Output the [X, Y] coordinate of the center of the cell containing the given text.  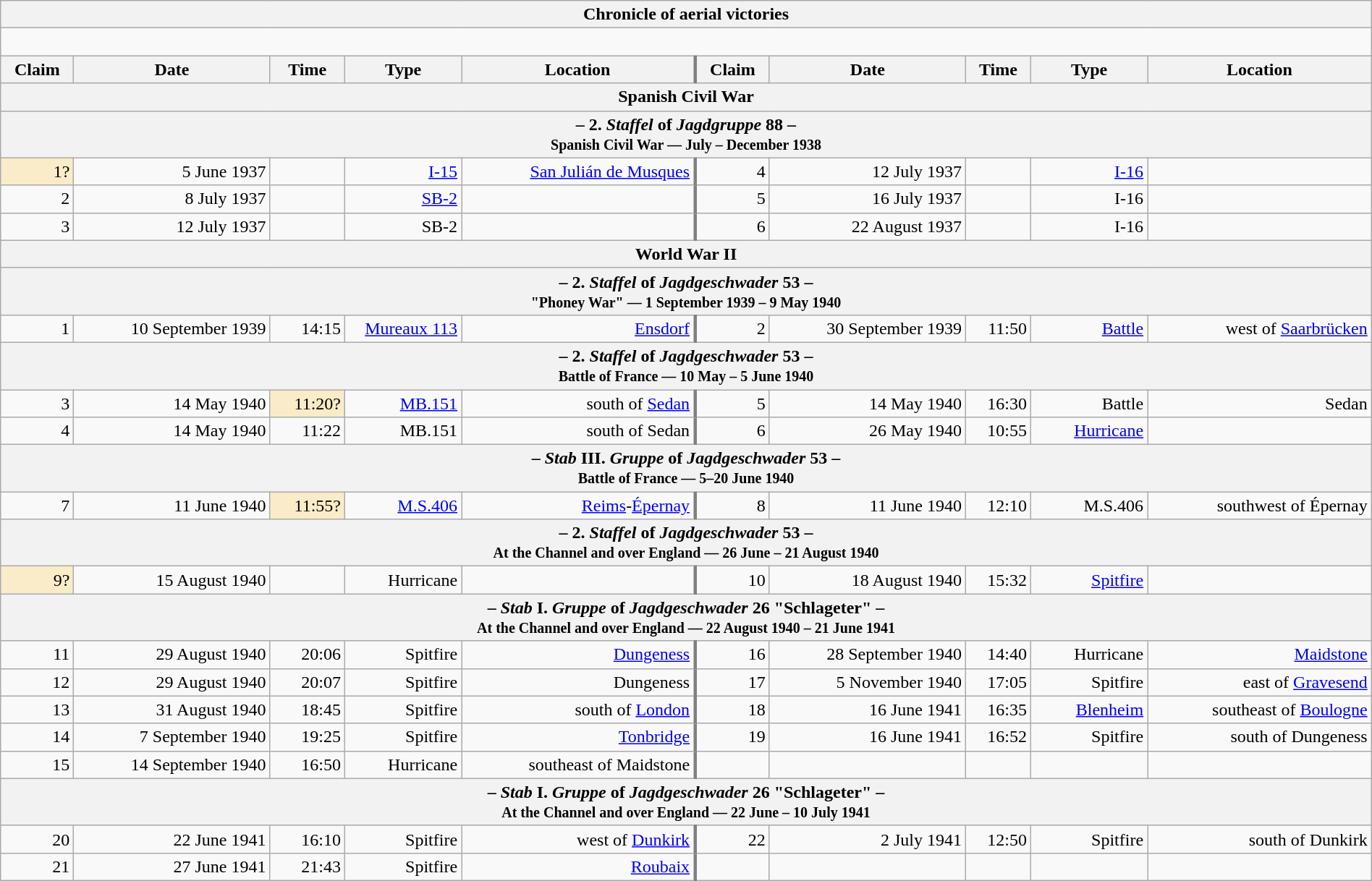
19 [732, 737]
11:22 [308, 431]
14 September 1940 [172, 765]
1? [38, 171]
Maidstone [1260, 655]
– 2. Staffel of Jagdgeschwader 53 –"Phoney War" — 1 September 1939 – 9 May 1940 [686, 291]
14:15 [308, 328]
– Stab I. Gruppe of Jagdgeschwader 26 "Schlageter" –At the Channel and over England — 22 June – 10 July 1941 [686, 801]
Spanish Civil War [686, 97]
south of London [579, 710]
22 [732, 839]
5 June 1937 [172, 171]
11 [38, 655]
south of Dunkirk [1260, 839]
11:20? [308, 403]
16:52 [998, 737]
12:50 [998, 839]
west of Dunkirk [579, 839]
– 2. Staffel of Jagdgruppe 88 –Spanish Civil War — July – December 1938 [686, 135]
8 July 1937 [172, 199]
– 2. Staffel of Jagdgeschwader 53 –At the Channel and over England — 26 June – 21 August 1940 [686, 542]
22 August 1937 [867, 226]
south of Dungeness [1260, 737]
2 July 1941 [867, 839]
15 August 1940 [172, 580]
7 September 1940 [172, 737]
31 August 1940 [172, 710]
southeast of Boulogne [1260, 710]
Reims-Épernay [579, 506]
Chronicle of aerial victories [686, 14]
20:07 [308, 682]
18:45 [308, 710]
10 September 1939 [172, 328]
21 [38, 867]
World War II [686, 254]
5 November 1940 [867, 682]
14 [38, 737]
13 [38, 710]
15 [38, 765]
16 [732, 655]
11:50 [998, 328]
I-15 [404, 171]
17 [732, 682]
27 June 1941 [172, 867]
– Stab III. Gruppe of Jagdgeschwader 53 –Battle of France — 5–20 June 1940 [686, 469]
30 September 1939 [867, 328]
20 [38, 839]
11:55? [308, 506]
Tonbridge [579, 737]
southwest of Épernay [1260, 506]
10 [732, 580]
22 June 1941 [172, 839]
10:55 [998, 431]
9? [38, 580]
16:30 [998, 403]
– Stab I. Gruppe of Jagdgeschwader 26 "Schlageter" –At the Channel and over England — 22 August 1940 – 21 June 1941 [686, 618]
26 May 1940 [867, 431]
Sedan [1260, 403]
1 [38, 328]
21:43 [308, 867]
8 [732, 506]
– 2. Staffel of Jagdgeschwader 53 –Battle of France — 10 May – 5 June 1940 [686, 366]
17:05 [998, 682]
Mureaux 113 [404, 328]
16 July 1937 [867, 199]
Blenheim [1090, 710]
Ensdorf [579, 328]
east of Gravesend [1260, 682]
16:10 [308, 839]
San Julián de Musques [579, 171]
18 August 1940 [867, 580]
19:25 [308, 737]
14:40 [998, 655]
12:10 [998, 506]
Roubaix [579, 867]
28 September 1940 [867, 655]
7 [38, 506]
15:32 [998, 580]
12 [38, 682]
20:06 [308, 655]
16:50 [308, 765]
16:35 [998, 710]
west of Saarbrücken [1260, 328]
18 [732, 710]
southeast of Maidstone [579, 765]
